Extract the [x, y] coordinate from the center of the cell holding the provided text.  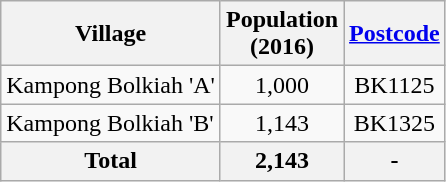
Postcode [395, 34]
Village [111, 34]
Kampong Bolkiah 'B' [111, 123]
Total [111, 161]
BK1325 [395, 123]
BK1125 [395, 85]
- [395, 161]
2,143 [282, 161]
1,000 [282, 85]
Population(2016) [282, 34]
Kampong Bolkiah 'A' [111, 85]
1,143 [282, 123]
